Provide the [x, y] coordinate of the cell's center where the given text is located.  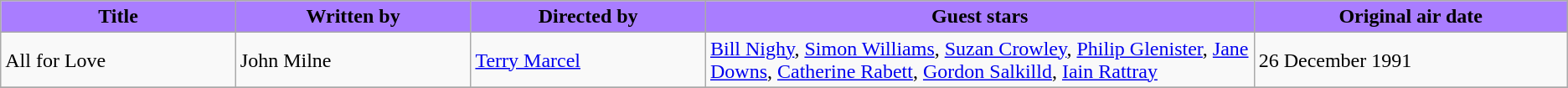
Terry Marcel [588, 60]
All for Love [119, 60]
Guest stars [980, 17]
Written by [353, 17]
Original air date [1411, 17]
26 December 1991 [1411, 60]
Directed by [588, 17]
Title [119, 17]
John Milne [353, 60]
Bill Nighy, Simon Williams, Suzan Crowley, Philip Glenister, Jane Downs, Catherine Rabett, Gordon Salkilld, Iain Rattray [980, 60]
